Determine the [x, y] coordinate at the center of the cell enclosing the given text.  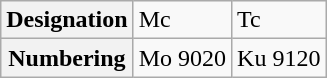
Designation [67, 20]
Numbering [67, 58]
Mc [182, 20]
Tc [279, 20]
Mo 9020 [182, 58]
Ku 9120 [279, 58]
